Scan for the cell matching the given text and deliver its (x, y) coordinate at center. 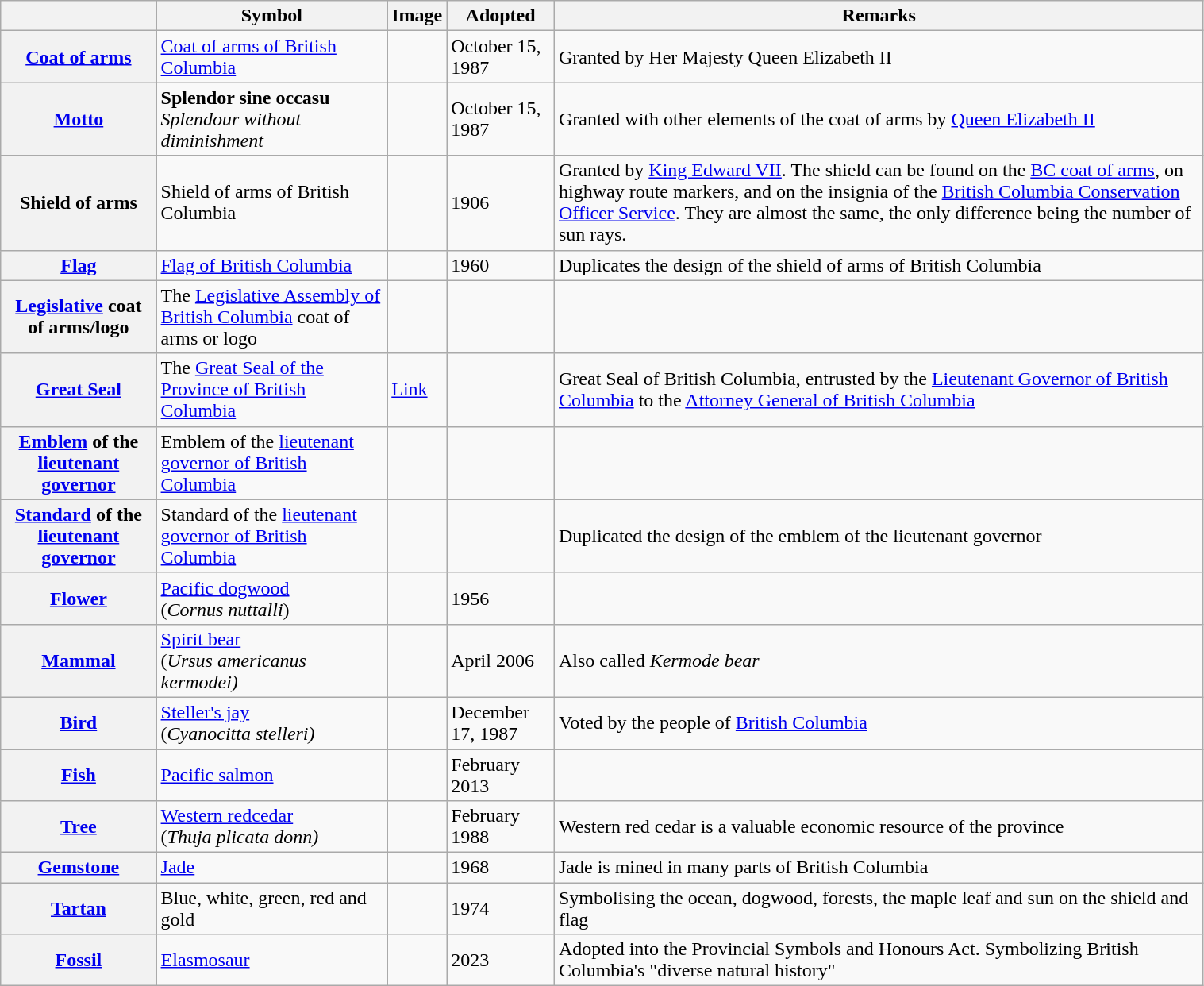
Coat of arms of British Columbia (271, 57)
Standard of the lieutenant governor of British Columbia (271, 536)
December 17, 1987 (501, 722)
Bird (79, 722)
Pacific dogwood(Cornus nuttalli) (271, 599)
Standard of the lieutenant governor (79, 536)
Blue, white, green, red and gold (271, 908)
April 2006 (501, 661)
Emblem of the lieutenant governor (79, 463)
1906 (501, 203)
Symbol (271, 16)
Duplicates the design of the shield of arms of British Columbia (879, 265)
Shield of arms of British Columbia (271, 203)
Great Seal (79, 390)
Emblem of the lieutenant governor of British Columbia (271, 463)
Link (417, 390)
Great Seal of British Columbia, entrusted by the Lieutenant Governor of British Columbia to the Attorney General of British Columbia (879, 390)
Flag of British Columbia (271, 265)
Splendor sine occasu Splendour without diminishment (271, 119)
Flower (79, 599)
Western redcedar(Thuja plicata donn) (271, 827)
Image (417, 16)
February 1988 (501, 827)
Motto (79, 119)
Also called Kermode bear (879, 661)
Adopted (501, 16)
1968 (501, 868)
2023 (501, 961)
Mammal (79, 661)
Spirit bear(Ursus americanus kermodei) (271, 661)
Jade (271, 868)
1956 (501, 599)
Granted by Her Majesty Queen Elizabeth II (879, 57)
Jade is mined in many parts of British Columbia (879, 868)
Shield of arms (79, 203)
1960 (501, 265)
February 2013 (501, 775)
Western red cedar is a valuable economic resource of the province (879, 827)
Granted with other elements of the coat of arms by Queen Elizabeth II (879, 119)
Remarks (879, 16)
The Legislative Assembly of British Columbia coat of arms or logo (271, 317)
Symbolising the ocean, dogwood, forests, the maple leaf and sun on the shield and flag (879, 908)
1974 (501, 908)
Duplicated the design of the emblem of the lieutenant governor (879, 536)
Coat of arms (79, 57)
Elasmosaur (271, 961)
Tartan (79, 908)
Adopted into the Provincial Symbols and Honours Act. Symbolizing British Columbia's "diverse natural history" (879, 961)
Tree (79, 827)
Flag (79, 265)
Legislative coat of arms/logo (79, 317)
Gemstone (79, 868)
Steller's jay(Cyanocitta stelleri) (271, 722)
Fish (79, 775)
Voted by the people of British Columbia (879, 722)
Pacific salmon (271, 775)
Fossil (79, 961)
The Great Seal of the Province of British Columbia (271, 390)
